Return [x, y] of the center of cell containing provided text 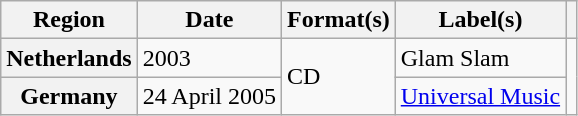
Format(s) [339, 20]
Region [69, 20]
CD [339, 77]
Germany [69, 96]
Universal Music [480, 96]
Netherlands [69, 58]
24 April 2005 [209, 96]
Date [209, 20]
Glam Slam [480, 58]
Label(s) [480, 20]
2003 [209, 58]
